Detect which cell encompasses the target text, then output its (x, y) center coordinate. 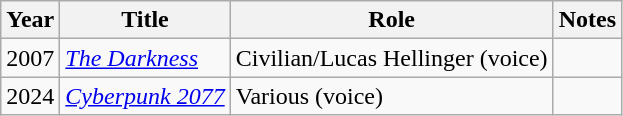
The Darkness (145, 58)
Notes (587, 20)
Various (voice) (392, 96)
Title (145, 20)
Role (392, 20)
2024 (30, 96)
2007 (30, 58)
Cyberpunk 2077 (145, 96)
Civilian/Lucas Hellinger (voice) (392, 58)
Year (30, 20)
